For the text-containing cell, return its midpoint in [X, Y] coordinate format. 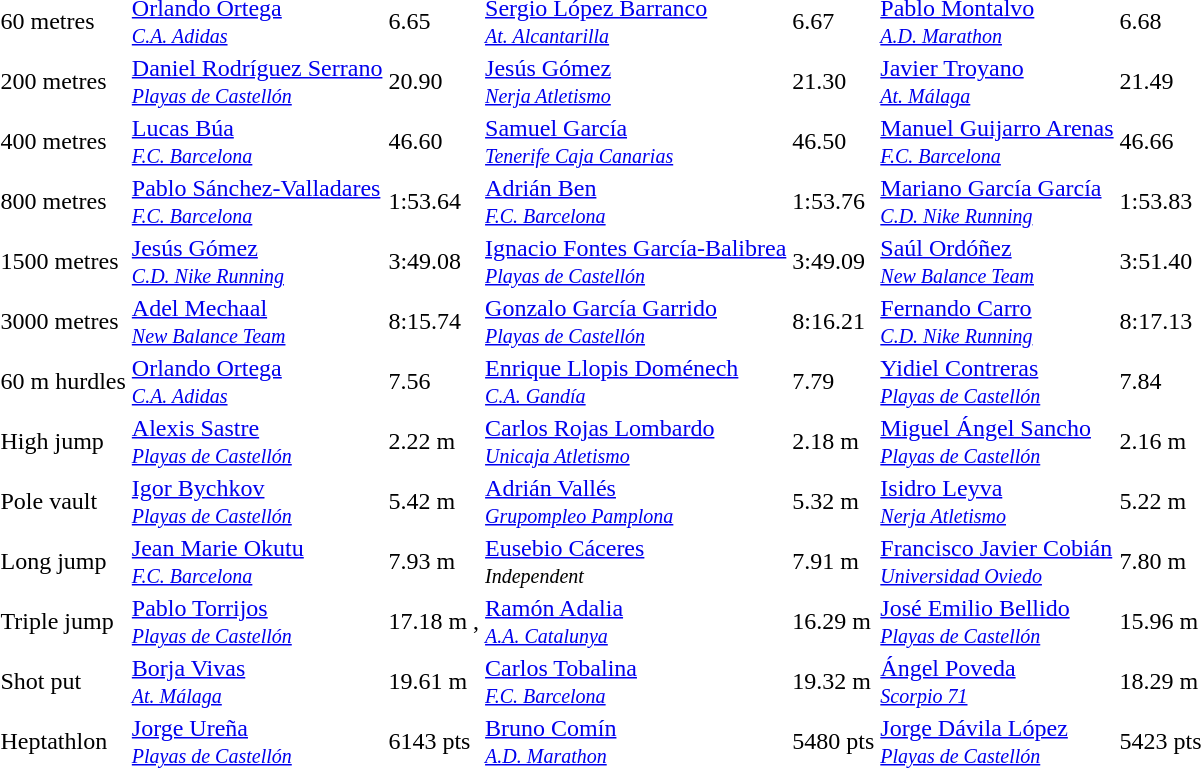
Pablo TorrijosPlayas de Castellón [257, 622]
3:49.08 [434, 262]
Alexis SastrePlayas de Castellón [257, 442]
19.32 m [834, 682]
46.60 [434, 142]
Samuel GarcíaTenerife Caja Canarias [636, 142]
20.90 [434, 82]
Jesús GómezNerja Atletismo [636, 82]
Carlos TobalinaF.C. Barcelona [636, 682]
Isidro LeyvaNerja Atletismo [997, 502]
Adrián BenF.C. Barcelona [636, 202]
21.30 [834, 82]
Pablo Sánchez-ValladaresF.C. Barcelona [257, 202]
Orlando OrtegaC.A. Adidas [257, 382]
Igor BychkovPlayas de Castellón [257, 502]
Miguel Ángel SanchoPlayas de Castellón [997, 442]
5.42 m [434, 502]
Gonzalo García GarridoPlayas de Castellón [636, 322]
8:16.21 [834, 322]
1:53.64 [434, 202]
7.79 [834, 382]
Manuel Guijarro ArenasF.C. Barcelona [997, 142]
Ramón AdaliaA.A. Catalunya [636, 622]
2.18 m [834, 442]
1:53.76 [834, 202]
Carlos Rojas LombardoUnicaja Atletismo [636, 442]
Ignacio Fontes García-BalibreaPlayas de Castellón [636, 262]
8:15.74 [434, 322]
Javier TroyanoAt. Málaga [997, 82]
7.56 [434, 382]
7.91 m [834, 562]
17.18 m , [434, 622]
7.93 m [434, 562]
Jesús GómezC.D. Nike Running [257, 262]
3:49.09 [834, 262]
Eusebio CáceresIndependent [636, 562]
Daniel Rodríguez SerranoPlayas de Castellón [257, 82]
19.61 m [434, 682]
Adel MechaalNew Balance Team [257, 322]
46.50 [834, 142]
Enrique Llopis DoménechC.A. Gandía [636, 382]
Saúl OrdóñezNew Balance Team [997, 262]
16.29 m [834, 622]
Borja VivasAt. Málaga [257, 682]
2.22 m [434, 442]
Yidiel ContrerasPlayas de Castellón [997, 382]
Lucas BúaF.C. Barcelona [257, 142]
Mariano García GarcíaC.D. Nike Running [997, 202]
José Emilio BellidoPlayas de Castellón [997, 622]
5.32 m [834, 502]
Francisco Javier CobiánUniversidad Oviedo [997, 562]
Fernando CarroC.D. Nike Running [997, 322]
Adrián VallésGrupompleo Pamplona [636, 502]
Ángel PovedaScorpio 71 [997, 682]
Jean Marie OkutuF.C. Barcelona [257, 562]
